Determine the [x, y] coordinate at the center of the cell enclosing the given text.  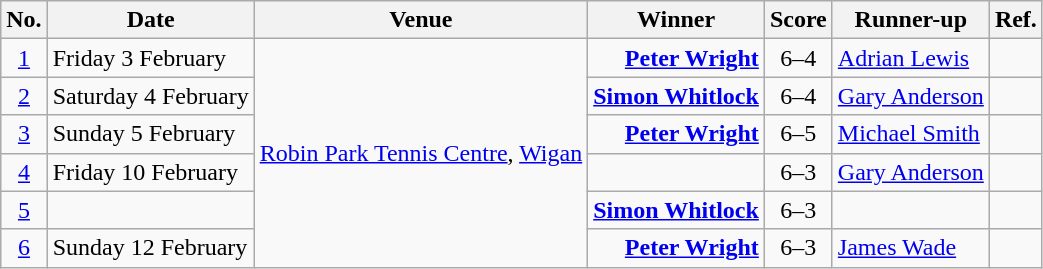
Robin Park Tennis Centre, Wigan [421, 153]
2 [24, 96]
3 [24, 134]
1 [24, 58]
Runner-up [910, 20]
Venue [421, 20]
Score [798, 20]
6 [24, 248]
Sunday 5 February [150, 134]
4 [24, 172]
James Wade [910, 248]
Sunday 12 February [150, 248]
No. [24, 20]
Saturday 4 February [150, 96]
6–5 [798, 134]
Adrian Lewis [910, 58]
Friday 10 February [150, 172]
Ref. [1016, 20]
5 [24, 210]
Date [150, 20]
Michael Smith [910, 134]
Winner [676, 20]
Friday 3 February [150, 58]
